Capture the cell that displays the provided text and extract its (x, y) central coordinate. 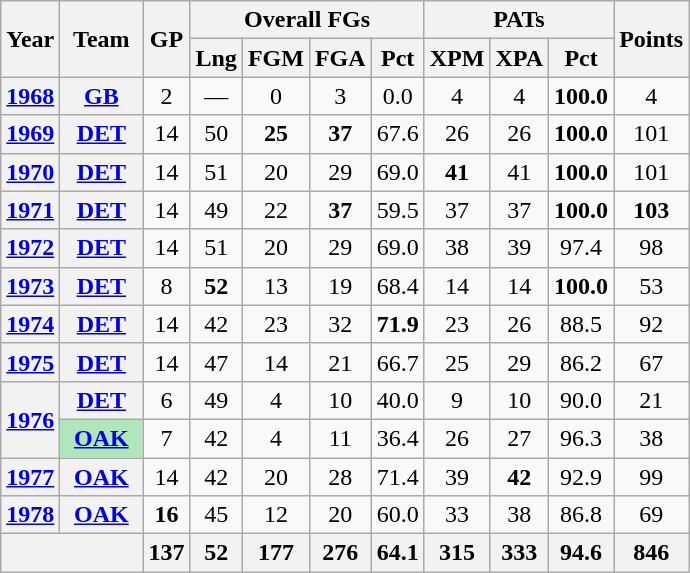
9 (457, 400)
27 (520, 438)
1976 (30, 419)
96.3 (582, 438)
1975 (30, 362)
846 (652, 553)
64.1 (398, 553)
FGM (276, 58)
XPM (457, 58)
12 (276, 515)
69 (652, 515)
66.7 (398, 362)
88.5 (582, 324)
Overall FGs (307, 20)
13 (276, 286)
28 (340, 477)
8 (166, 286)
90.0 (582, 400)
0.0 (398, 96)
Lng (216, 58)
92 (652, 324)
50 (216, 134)
60.0 (398, 515)
92.9 (582, 477)
67 (652, 362)
XPA (520, 58)
98 (652, 248)
47 (216, 362)
1972 (30, 248)
103 (652, 210)
71.4 (398, 477)
333 (520, 553)
11 (340, 438)
67.6 (398, 134)
86.2 (582, 362)
276 (340, 553)
1978 (30, 515)
6 (166, 400)
177 (276, 553)
Points (652, 39)
7 (166, 438)
97.4 (582, 248)
40.0 (398, 400)
315 (457, 553)
16 (166, 515)
59.5 (398, 210)
— (216, 96)
1968 (30, 96)
Team (102, 39)
GB (102, 96)
19 (340, 286)
33 (457, 515)
71.9 (398, 324)
99 (652, 477)
PATs (518, 20)
1973 (30, 286)
94.6 (582, 553)
68.4 (398, 286)
1974 (30, 324)
53 (652, 286)
Year (30, 39)
3 (340, 96)
GP (166, 39)
45 (216, 515)
2 (166, 96)
86.8 (582, 515)
137 (166, 553)
32 (340, 324)
22 (276, 210)
0 (276, 96)
FGA (340, 58)
1969 (30, 134)
1977 (30, 477)
36.4 (398, 438)
1970 (30, 172)
1971 (30, 210)
